Output the (X, Y) coordinate of the center of the cell containing the given text.  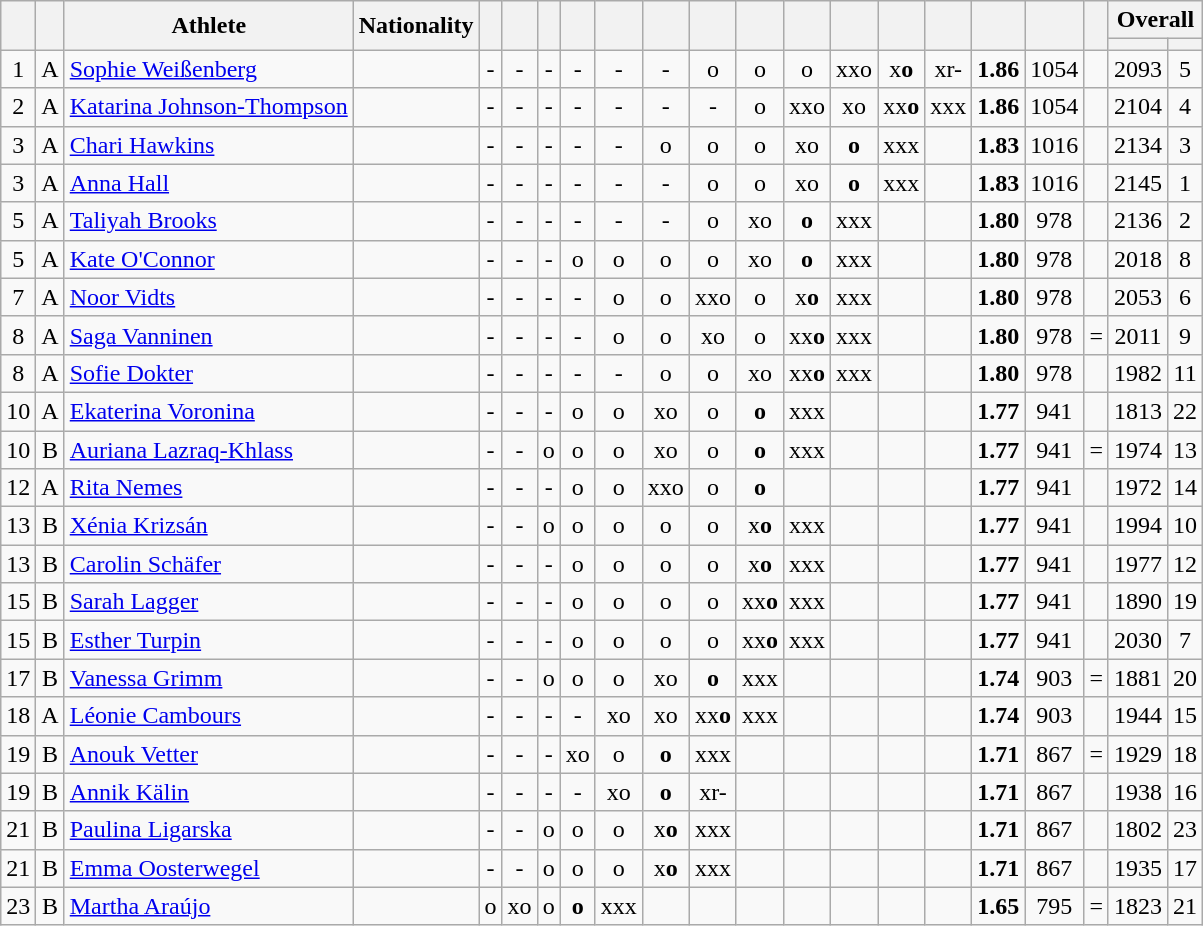
Taliyah Brooks (208, 221)
Nationality (416, 26)
14 (1186, 488)
Sarah Lagger (208, 602)
Chari Hawkins (208, 145)
1972 (1138, 488)
795 (1054, 906)
11 (1186, 373)
2053 (1138, 297)
Noor Vidts (208, 297)
1802 (1138, 830)
Anna Hall (208, 183)
Emma Oosterwegel (208, 868)
Overall (1155, 20)
Katarina Johnson-Thompson (208, 107)
1929 (1138, 754)
22 (1186, 411)
2093 (1138, 69)
16 (1186, 792)
2136 (1138, 221)
Paulina Ligarska (208, 830)
1994 (1138, 526)
1944 (1138, 716)
Rita Nemes (208, 488)
Anouk Vetter (208, 754)
1823 (1138, 906)
2011 (1138, 335)
Sofie Dokter (208, 373)
Annik Kälin (208, 792)
1974 (1138, 449)
Sophie Weißenberg (208, 69)
Athlete (208, 26)
2134 (1138, 145)
Esther Turpin (208, 640)
6 (1186, 297)
1813 (1138, 411)
Saga Vanninen (208, 335)
Auriana Lazraq-Khlass (208, 449)
Vanessa Grimm (208, 678)
Xénia Krizsán (208, 526)
20 (1186, 678)
1977 (1138, 564)
9 (1186, 335)
1881 (1138, 678)
Kate O'Connor (208, 259)
Martha Araújo (208, 906)
2145 (1138, 183)
1.65 (998, 906)
1938 (1138, 792)
Ekaterina Voronina (208, 411)
1935 (1138, 868)
4 (1186, 107)
Léonie Cambours (208, 716)
Carolin Schäfer (208, 564)
2030 (1138, 640)
1982 (1138, 373)
1890 (1138, 602)
2104 (1138, 107)
2018 (1138, 259)
